Scan for the cell matching the given text and deliver its [x, y] coordinate at center. 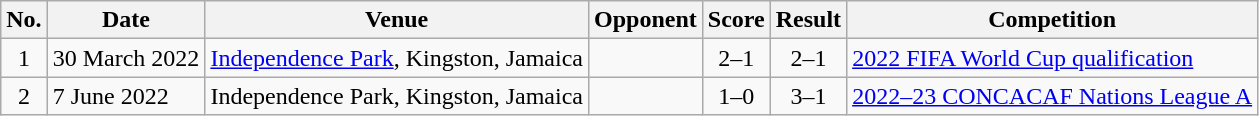
No. [24, 20]
Date [126, 20]
Competition [1052, 20]
Venue [397, 20]
1–0 [736, 96]
2022 FIFA World Cup qualification [1052, 58]
2 [24, 96]
7 June 2022 [126, 96]
3–1 [808, 96]
1 [24, 58]
Score [736, 20]
30 March 2022 [126, 58]
Opponent [645, 20]
Result [808, 20]
2022–23 CONCACAF Nations League A [1052, 96]
